Determine the (x, y) coordinate at the center of the cell enclosing the given text.  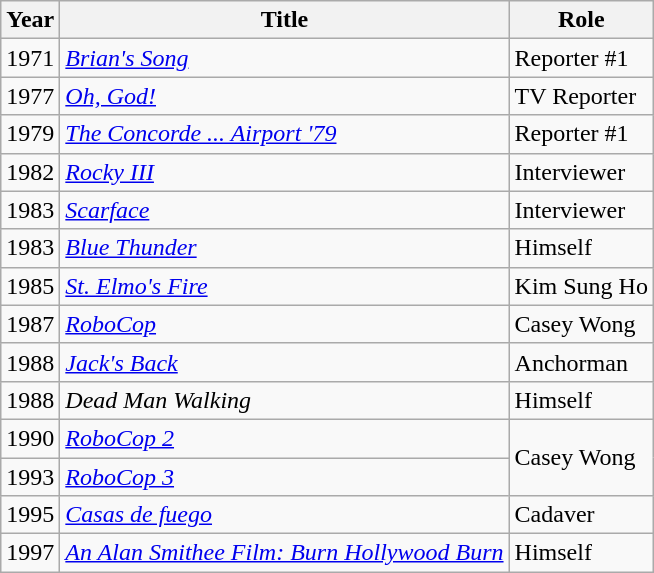
RoboCop 3 (284, 477)
1971 (30, 58)
Year (30, 20)
An Alan Smithee Film: Burn Hollywood Burn (284, 553)
Scarface (284, 210)
RoboCop 2 (284, 438)
The Concorde ... Airport '79 (284, 134)
Anchorman (581, 362)
1982 (30, 172)
Kim Sung Ho (581, 286)
TV Reporter (581, 96)
Oh, God! (284, 96)
1990 (30, 438)
Dead Man Walking (284, 400)
1997 (30, 553)
1993 (30, 477)
Casas de fuego (284, 515)
1985 (30, 286)
Blue Thunder (284, 248)
RoboCop (284, 324)
1995 (30, 515)
1979 (30, 134)
Cadaver (581, 515)
St. Elmo's Fire (284, 286)
Brian's Song (284, 58)
Role (581, 20)
Title (284, 20)
Jack's Back (284, 362)
1987 (30, 324)
Rocky III (284, 172)
1977 (30, 96)
